Detect which cell encompasses the target text, then output its (x, y) center coordinate. 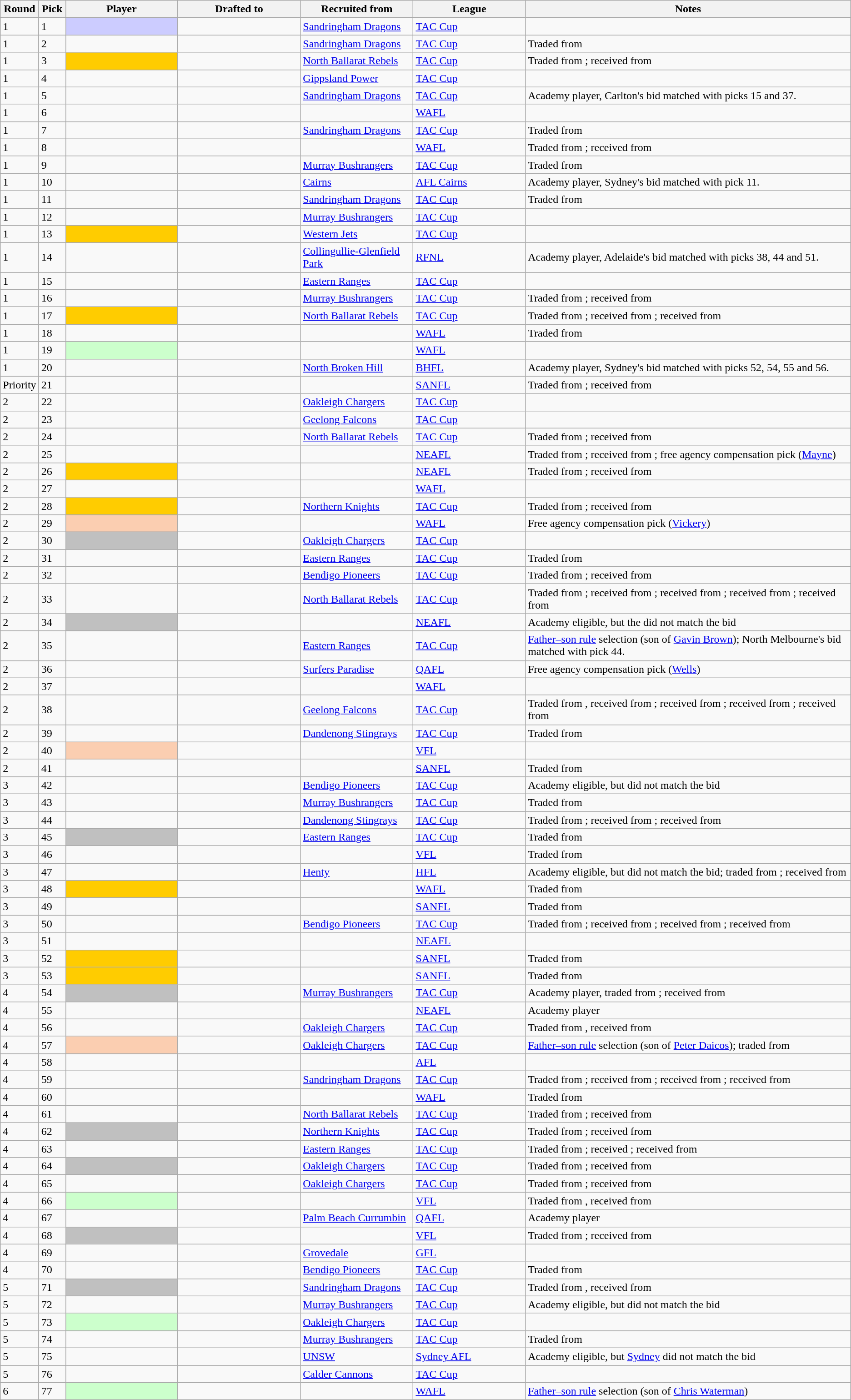
41 (52, 768)
40 (52, 750)
77 (52, 1391)
36 (52, 669)
Notes (688, 9)
13 (52, 234)
53 (52, 976)
League (469, 9)
Grovedale (357, 1253)
65 (52, 1183)
59 (52, 1079)
Drafted to (239, 9)
58 (52, 1062)
70 (52, 1270)
14 (52, 257)
Western Jets (357, 234)
64 (52, 1166)
68 (52, 1235)
56 (52, 1027)
Palm Beach Currumbin (357, 1218)
Round (20, 9)
AFL (469, 1062)
66 (52, 1201)
38 (52, 710)
51 (52, 941)
12 (52, 217)
17 (52, 316)
Academy player, Carlton's bid matched with picks 15 and 37. (688, 96)
28 (52, 506)
Gippsland Power (357, 78)
9 (52, 165)
30 (52, 541)
Calder Cannons (357, 1374)
21 (52, 385)
Free agency compensation pick (Vickery) (688, 524)
Cairns (357, 182)
48 (52, 889)
Academy eligible, but Sydney did not match the bid (688, 1356)
62 (52, 1132)
67 (52, 1218)
69 (52, 1253)
34 (52, 622)
20 (52, 368)
Academy eligible, but the did not match the bid (688, 622)
32 (52, 575)
Father–son rule selection (son of Gavin Brown); North Melbourne's bid matched with pick 44. (688, 646)
Traded from , received from ; received from ; received from ; received from (688, 710)
45 (52, 837)
North Broken Hill (357, 368)
76 (52, 1374)
26 (52, 471)
7 (52, 130)
Recruited from (357, 9)
Collingullie-Glenfield Park (357, 257)
33 (52, 599)
11 (52, 199)
37 (52, 686)
22 (52, 402)
Priority (20, 385)
HFL (469, 872)
AFL Cairns (469, 182)
19 (52, 350)
54 (52, 993)
27 (52, 488)
Academy player, Sydney's bid matched with picks 52, 54, 55 and 56. (688, 368)
61 (52, 1114)
52 (52, 958)
73 (52, 1322)
43 (52, 802)
49 (52, 906)
8 (52, 147)
24 (52, 437)
75 (52, 1356)
72 (52, 1304)
Academy player, Sydney's bid matched with pick 11. (688, 182)
Academy player, Adelaide's bid matched with picks 38, 44 and 51. (688, 257)
10 (52, 182)
50 (52, 924)
23 (52, 419)
42 (52, 785)
Pick (52, 9)
57 (52, 1045)
Sydney AFL (469, 1356)
15 (52, 281)
Traded from ; received from ; received from ; received from ; received from (688, 599)
Academy eligible, but did not match the bid; traded from ; received from (688, 872)
46 (52, 855)
71 (52, 1287)
UNSW (357, 1356)
Traded from ; received from ; free agency compensation pick (Mayne) (688, 454)
BHFL (469, 368)
Surfers Paradise (357, 669)
Academy player, traded from ; received from (688, 993)
31 (52, 558)
Player (121, 9)
63 (52, 1149)
Free agency compensation pick (Wells) (688, 669)
47 (52, 872)
35 (52, 646)
25 (52, 454)
39 (52, 733)
Henty (357, 872)
Father–son rule selection (son of Chris Waterman) (688, 1391)
29 (52, 524)
60 (52, 1097)
16 (52, 298)
Traded from ; received ; received from (688, 1149)
74 (52, 1339)
GFL (469, 1253)
44 (52, 820)
Father–son rule selection (son of Peter Daicos); traded from (688, 1045)
18 (52, 333)
55 (52, 1010)
RFNL (469, 257)
